Scan for the cell matching the given text and deliver its (x, y) coordinate at center. 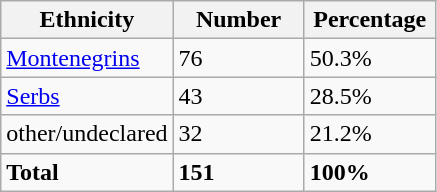
76 (238, 58)
100% (370, 172)
32 (238, 134)
Ethnicity (87, 20)
Serbs (87, 96)
50.3% (370, 58)
Montenegrins (87, 58)
Total (87, 172)
Number (238, 20)
21.2% (370, 134)
28.5% (370, 96)
other/undeclared (87, 134)
151 (238, 172)
43 (238, 96)
Percentage (370, 20)
